Find where the given text appears and provide that cell's center as [x, y] coordinate. 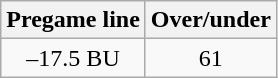
Pregame line [74, 20]
61 [210, 58]
Over/under [210, 20]
–17.5 BU [74, 58]
